Return the (X, Y) coordinate for the center point of the cell that contains the specified text.  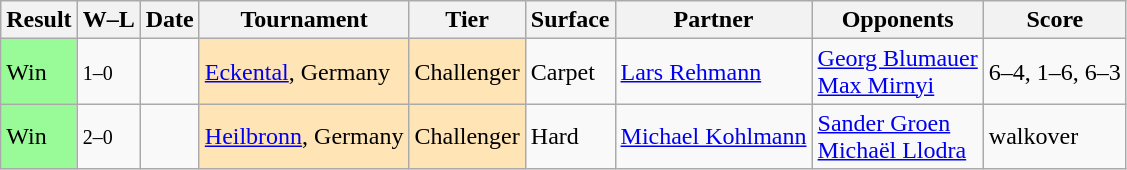
Partner (714, 20)
W–L (108, 20)
6–4, 1–6, 6–3 (1054, 72)
Tournament (304, 20)
Eckental, Germany (304, 72)
Surface (570, 20)
Tier (467, 20)
Michael Kohlmann (714, 136)
1–0 (108, 72)
Opponents (898, 20)
Score (1054, 20)
Carpet (570, 72)
Result (39, 20)
Hard (570, 136)
Lars Rehmann (714, 72)
Sander Groen Michaël Llodra (898, 136)
walkover (1054, 136)
Georg Blumauer Max Mirnyi (898, 72)
2–0 (108, 136)
Heilbronn, Germany (304, 136)
Date (170, 20)
